Capture the cell that displays the provided text and extract its [X, Y] central coordinate. 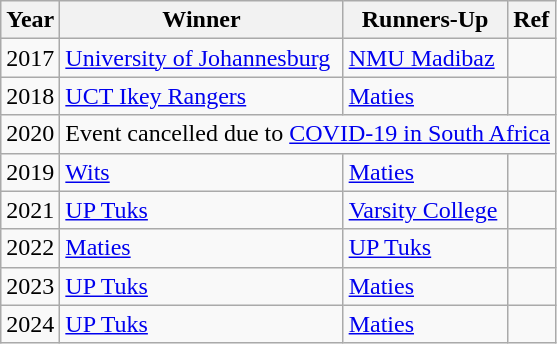
2018 [30, 96]
NMU Madibaz [425, 58]
Wits [202, 172]
2022 [30, 248]
UCT Ikey Rangers [202, 96]
Ref [531, 20]
Runners-Up [425, 20]
2017 [30, 58]
Event cancelled due to COVID-19 in South Africa [308, 134]
2019 [30, 172]
Winner [202, 20]
2021 [30, 210]
Varsity College [425, 210]
University of Johannesburg [202, 58]
2024 [30, 324]
2023 [30, 286]
2020 [30, 134]
Year [30, 20]
